Scan for the cell matching the given text and deliver its (x, y) coordinate at center. 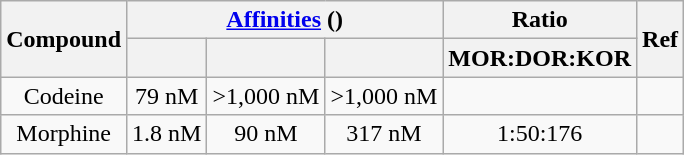
Codeine (64, 96)
317 nM (384, 134)
1:50:176 (540, 134)
Affinities () (285, 20)
Ref (660, 39)
MOR:DOR:KOR (540, 58)
90 nM (266, 134)
1.8 nM (167, 134)
Ratio (540, 20)
Morphine (64, 134)
Compound (64, 39)
79 nM (167, 96)
